Identify which cell holds the provided text, then report its [x, y] central coordinate. 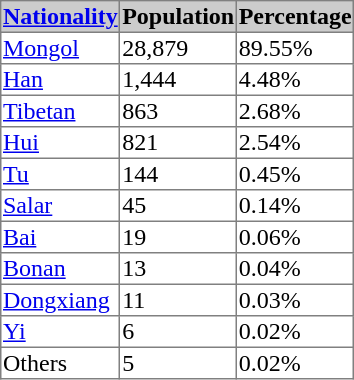
28,879 [178, 48]
19 [178, 237]
863 [178, 111]
0.14% [294, 206]
Population [178, 17]
2.68% [294, 111]
89.55% [294, 48]
45 [178, 206]
Hui [60, 143]
821 [178, 143]
Nationality [60, 17]
1,444 [178, 80]
Han [60, 80]
Dongxiang [60, 300]
Tibetan [60, 111]
Others [60, 363]
13 [178, 269]
0.03% [294, 300]
4.48% [294, 80]
Bai [60, 237]
0.45% [294, 174]
Percentage [294, 17]
Mongol [60, 48]
Tu [60, 174]
6 [178, 332]
11 [178, 300]
0.06% [294, 237]
Salar [60, 206]
Bonan [60, 269]
5 [178, 363]
Yi [60, 332]
0.04% [294, 269]
144 [178, 174]
2.54% [294, 143]
